Return the (x, y) coordinate for the center point of the cell that contains the specified text.  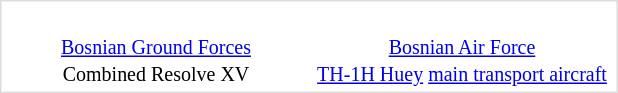
Bosnian Air ForceTH-1H Huey main transport aircraft (462, 46)
Bosnian Ground ForcesCombined Resolve XV (156, 46)
